Detect which cell encompasses the target text, then output its [x, y] center coordinate. 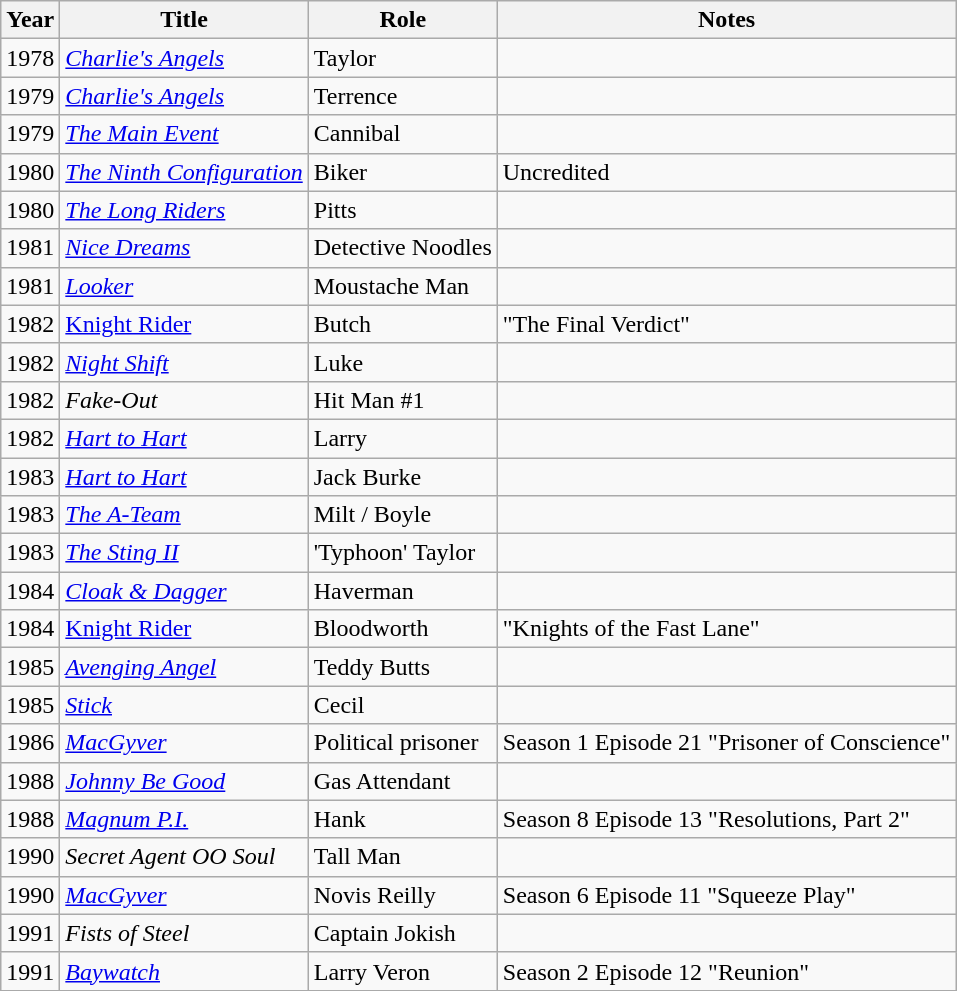
Larry Veron [402, 971]
Secret Agent OO Soul [184, 857]
Teddy Butts [402, 667]
Title [184, 20]
Baywatch [184, 971]
Political prisoner [402, 743]
1978 [30, 58]
Pitts [402, 210]
Detective Noodles [402, 248]
Season 1 Episode 21 "Prisoner of Conscience" [726, 743]
Uncredited [726, 172]
Stick [184, 705]
Jack Burke [402, 477]
Looker [184, 286]
Fake-Out [184, 400]
Hank [402, 819]
The Long Riders [184, 210]
Biker [402, 172]
Avenging Angel [184, 667]
"Knights of the Fast Lane" [726, 629]
Magnum P.I. [184, 819]
The Main Event [184, 134]
Fists of Steel [184, 933]
Moustache Man [402, 286]
Nice Dreams [184, 248]
Cannibal [402, 134]
Terrence [402, 96]
The Ninth Configuration [184, 172]
"The Final Verdict" [726, 324]
Season 8 Episode 13 "Resolutions, Part 2" [726, 819]
Gas Attendant [402, 781]
Larry [402, 438]
Milt / Boyle [402, 515]
Cecil [402, 705]
The Sting II [184, 553]
Night Shift [184, 362]
Hit Man #1 [402, 400]
Captain Jokish [402, 933]
Butch [402, 324]
Tall Man [402, 857]
Haverman [402, 591]
Notes [726, 20]
'Typhoon' Taylor [402, 553]
Luke [402, 362]
1986 [30, 743]
Bloodworth [402, 629]
Season 6 Episode 11 "Squeeze Play" [726, 895]
The A-Team [184, 515]
Season 2 Episode 12 "Reunion" [726, 971]
Taylor [402, 58]
Cloak & Dagger [184, 591]
Role [402, 20]
Johnny Be Good [184, 781]
Novis Reilly [402, 895]
Year [30, 20]
